Return [x, y] of the center of cell containing provided text 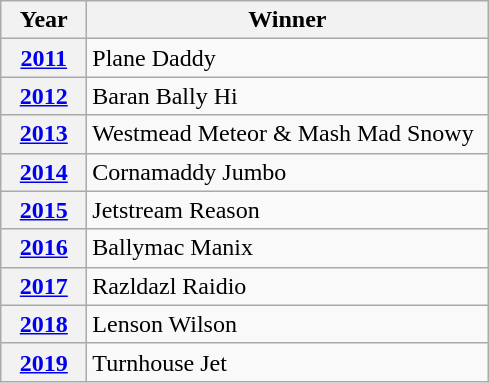
2011 [44, 58]
Year [44, 20]
Cornamaddy Jumbo [288, 172]
2017 [44, 286]
2015 [44, 210]
Baran Bally Hi [288, 96]
Plane Daddy [288, 58]
Winner [288, 20]
Turnhouse Jet [288, 362]
2014 [44, 172]
2016 [44, 248]
2019 [44, 362]
2018 [44, 324]
Westmead Meteor & Mash Mad Snowy [288, 134]
2012 [44, 96]
Lenson Wilson [288, 324]
Ballymac Manix [288, 248]
Razldazl Raidio [288, 286]
2013 [44, 134]
Jetstream Reason [288, 210]
